Locate the cell with the specified text and output its (x, y) center coordinate. 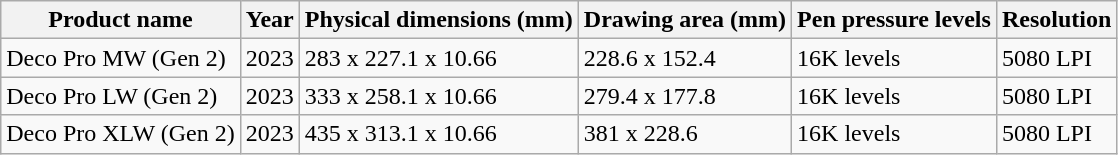
Year (270, 20)
Deco Pro XLW (Gen 2) (120, 134)
Physical dimensions (mm) (438, 20)
Deco Pro MW (Gen 2) (120, 58)
228.6 x 152.4 (684, 58)
333 x 258.1 x 10.66 (438, 96)
279.4 x 177.8 (684, 96)
Resolution (1056, 20)
283 x 227.1 x 10.66 (438, 58)
Pen pressure levels (894, 20)
381 x 228.6 (684, 134)
Deco Pro LW (Gen 2) (120, 96)
Product name (120, 20)
Drawing area (mm) (684, 20)
435 x 313.1 x 10.66 (438, 134)
